Pinpoint the cell where the given text exists, returning its [x, y] midpoint coordinate. 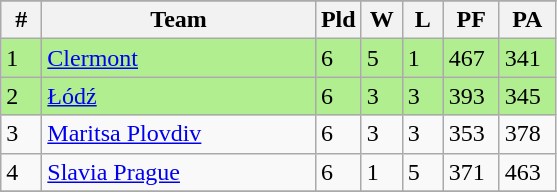
2 [22, 96]
Team [179, 20]
Łódź [179, 96]
Pld [338, 20]
378 [527, 134]
341 [527, 58]
Maritsa Plovdiv [179, 134]
345 [527, 96]
467 [471, 58]
393 [471, 96]
463 [527, 172]
353 [471, 134]
L [422, 20]
4 [22, 172]
W [382, 20]
Slavia Prague [179, 172]
PF [471, 20]
Clermont [179, 58]
PA [527, 20]
371 [471, 172]
# [22, 20]
